Return [X, Y] of the center of cell containing provided text 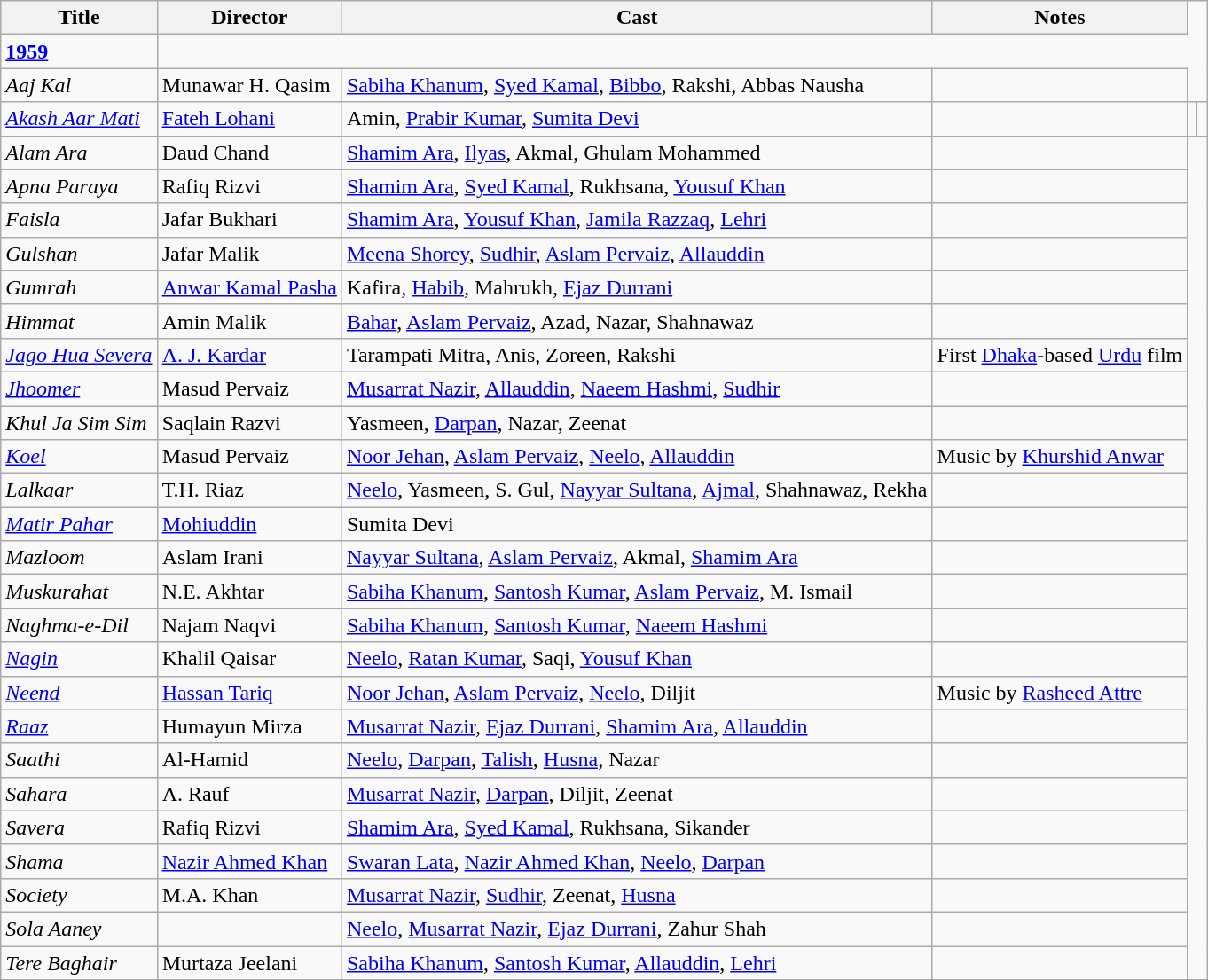
N.E. Akhtar [249, 592]
Jafar Bukhari [249, 220]
1959 [79, 51]
Neend [79, 693]
Amin Malik [249, 321]
Gulshan [79, 254]
Humayun Mirza [249, 726]
Aaj Kal [79, 85]
Saathi [79, 760]
A. Rauf [249, 794]
Jago Hua Severa [79, 355]
Muskurahat [79, 592]
Kafira, Habib, Mahrukh, Ejaz Durrani [637, 287]
Anwar Kamal Pasha [249, 287]
Savera [79, 827]
Jafar Malik [249, 254]
Musarrat Nazir, Allauddin, Naeem Hashmi, Sudhir [637, 388]
Meena Shorey, Sudhir, Aslam Pervaiz, Allauddin [637, 254]
Musarrat Nazir, Sudhir, Zeenat, Husna [637, 895]
Musarrat Nazir, Darpan, Diljit, Zeenat [637, 794]
Murtaza Jeelani [249, 962]
Khalil Qaisar [249, 659]
Yasmeen, Darpan, Nazar, Zeenat [637, 423]
Sabiha Khanum, Santosh Kumar, Aslam Pervaiz, M. Ismail [637, 592]
Sabiha Khanum, Santosh Kumar, Allauddin, Lehri [637, 962]
Musarrat Nazir, Ejaz Durrani, Shamim Ara, Allauddin [637, 726]
Neelo, Musarrat Nazir, Ejaz Durrani, Zahur Shah [637, 929]
Faisla [79, 220]
Amin, Prabir Kumar, Sumita Devi [637, 119]
Society [79, 895]
Tere Baghair [79, 962]
Neelo, Ratan Kumar, Saqi, Yousuf Khan [637, 659]
Music by Khurshid Anwar [1060, 457]
M.A. Khan [249, 895]
Fateh Lohani [249, 119]
Swaran Lata, Nazir Ahmed Khan, Neelo, Darpan [637, 861]
Raaz [79, 726]
Noor Jehan, Aslam Pervaiz, Neelo, Allauddin [637, 457]
Jhoomer [79, 388]
Neelo, Yasmeen, S. Gul, Nayyar Sultana, Ajmal, Shahnawaz, Rekha [637, 490]
Sahara [79, 794]
Mazloom [79, 558]
Hassan Tariq [249, 693]
Shama [79, 861]
Notes [1060, 18]
Munawar H. Qasim [249, 85]
Nagin [79, 659]
Cast [637, 18]
T.H. Riaz [249, 490]
Music by Rasheed Attre [1060, 693]
Lalkaar [79, 490]
Noor Jehan, Aslam Pervaiz, Neelo, Diljit [637, 693]
Shamim Ara, Yousuf Khan, Jamila Razzaq, Lehri [637, 220]
Matir Pahar [79, 524]
Gumrah [79, 287]
Saqlain Razvi [249, 423]
Aslam Irani [249, 558]
Nayyar Sultana, Aslam Pervaiz, Akmal, Shamim Ara [637, 558]
Neelo, Darpan, Talish, Husna, Nazar [637, 760]
Title [79, 18]
Akash Aar Mati [79, 119]
First Dhaka-based Urdu film [1060, 355]
Shamim Ara, Syed Kamal, Rukhsana, Yousuf Khan [637, 186]
Sabiha Khanum, Santosh Kumar, Naeem Hashmi [637, 625]
Naghma-e-Dil [79, 625]
Koel [79, 457]
Daud Chand [249, 153]
Mohiuddin [249, 524]
Najam Naqvi [249, 625]
Khul Ja Sim Sim [79, 423]
Director [249, 18]
Himmat [79, 321]
Nazir Ahmed Khan [249, 861]
Sabiha Khanum, Syed Kamal, Bibbo, Rakshi, Abbas Nausha [637, 85]
Shamim Ara, Ilyas, Akmal, Ghulam Mohammed [637, 153]
Shamim Ara, Syed Kamal, Rukhsana, Sikander [637, 827]
Sumita Devi [637, 524]
Bahar, Aslam Pervaiz, Azad, Nazar, Shahnawaz [637, 321]
Tarampati Mitra, Anis, Zoreen, Rakshi [637, 355]
Al-Hamid [249, 760]
A. J. Kardar [249, 355]
Alam Ara [79, 153]
Sola Aaney [79, 929]
Apna Paraya [79, 186]
